For the text-containing cell, return its midpoint in (X, Y) coordinate format. 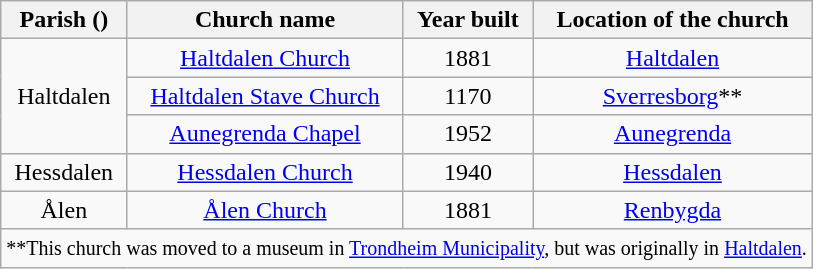
Haltdalen Stave Church (265, 96)
Aunegrenda Chapel (265, 134)
Aunegrenda (673, 134)
**This church was moved to a museum in Trondheim Municipality, but was originally in Haltdalen. (407, 248)
Haltdalen Church (265, 58)
Hessdalen Church (265, 172)
1940 (468, 172)
Church name (265, 20)
Sverresborg** (673, 96)
Year built (468, 20)
Parish () (64, 20)
Ålen (64, 210)
Location of the church (673, 20)
1170 (468, 96)
Renbygda (673, 210)
Ålen Church (265, 210)
1952 (468, 134)
